Search for the cell housing the specified text and yield its (x, y) center coordinate. 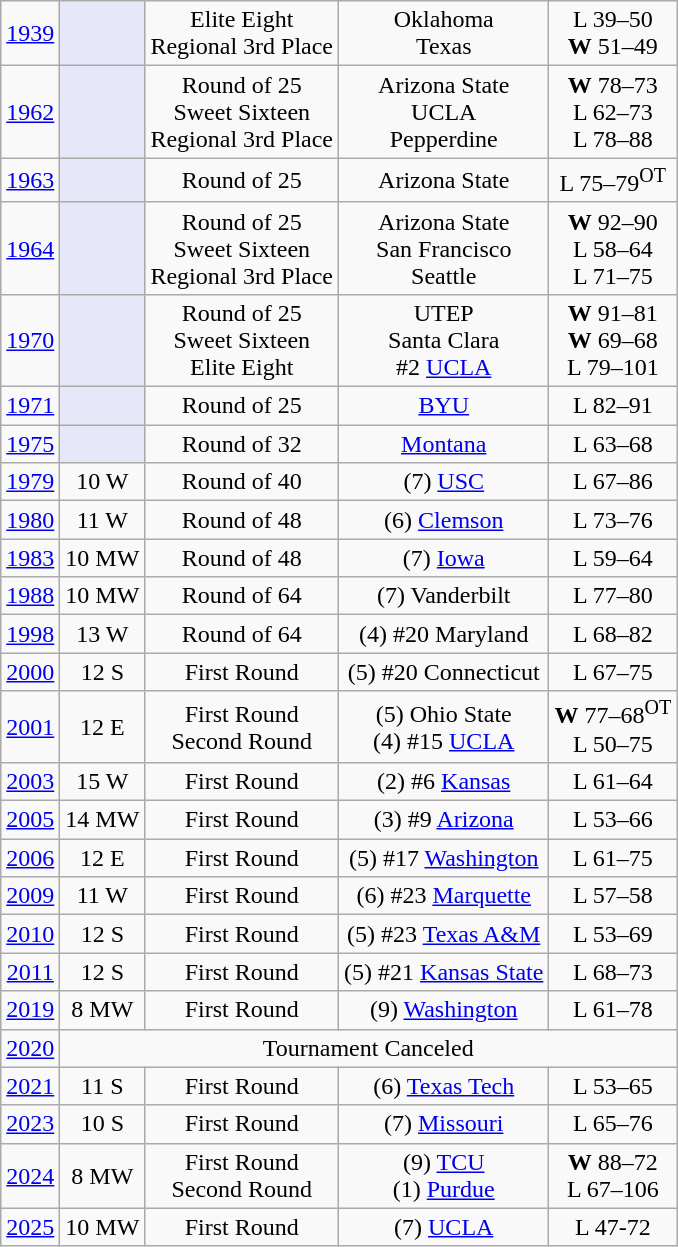
1963 (30, 180)
(6) Texas Tech (444, 1086)
Round of 32 (242, 444)
L 75–79OT (613, 180)
BYU (444, 406)
(2) #6 Kansas (444, 782)
L 65–76 (613, 1124)
15 W (102, 782)
1979 (30, 482)
Round of 25Sweet SixteenElite Eight (242, 340)
10 W (102, 482)
W 88–72 L 67–106 (613, 1176)
(5) #20 Connecticut (444, 672)
1939 (30, 34)
2020 (30, 1048)
W 92–90L 58–64L 71–75 (613, 248)
1962 (30, 112)
(7) Iowa (444, 558)
11 S (102, 1086)
(5) #17 Washington (444, 858)
L 67–86 (613, 482)
L 53–69 (613, 934)
W 91–81W 69–68L 79–101 (613, 340)
W 78–73L 62–73L 78–88 (613, 112)
1975 (30, 444)
2019 (30, 1010)
(4) #20 Maryland (444, 634)
2025 (30, 1227)
L 67–75 (613, 672)
L 39–50W 51–49 (613, 34)
UTEPSanta Clara#2 UCLA (444, 340)
(7) USC (444, 482)
2010 (30, 934)
(7) Vanderbilt (444, 596)
L 61–78 (613, 1010)
14 MW (102, 820)
L 61–75 (613, 858)
(5) #21 Kansas State (444, 972)
2000 (30, 672)
10 S (102, 1124)
L 68–82 (613, 634)
(9) TCU(1) Purdue (444, 1176)
L 53–65 (613, 1086)
13 W (102, 634)
L 57–58 (613, 896)
(9) Washington (444, 1010)
Round of 40 (242, 482)
L 47-72 (613, 1227)
2005 (30, 820)
L 63–68 (613, 444)
1983 (30, 558)
(7) UCLA (444, 1227)
L 68–73 (613, 972)
1964 (30, 248)
1980 (30, 520)
(6) Clemson (444, 520)
2001 (30, 727)
L 59–64 (613, 558)
1971 (30, 406)
L 77–80 (613, 596)
2011 (30, 972)
(7) Missouri (444, 1124)
Arizona State (444, 180)
OklahomaTexas (444, 34)
2023 (30, 1124)
2021 (30, 1086)
Elite EightRegional 3rd Place (242, 34)
Arizona StateSan FranciscoSeattle (444, 248)
Tournament Canceled (368, 1048)
2003 (30, 782)
L 73–76 (613, 520)
1970 (30, 340)
(5) #23 Texas A&M (444, 934)
(5) Ohio State(4) #15 UCLA (444, 727)
2006 (30, 858)
Arizona StateUCLAPepperdine (444, 112)
2024 (30, 1176)
Montana (444, 444)
1988 (30, 596)
L 53–66 (613, 820)
W 77–68OTL 50–75 (613, 727)
(3) #9 Arizona (444, 820)
L 61–64 (613, 782)
1998 (30, 634)
L 82–91 (613, 406)
2009 (30, 896)
(6) #23 Marquette (444, 896)
